Scan for the cell matching the given text and deliver its (X, Y) coordinate at center. 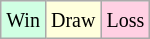
Win (24, 20)
Draw (72, 20)
Loss (126, 20)
